From the cell containing the given text, extract its center point as (x, y) coordinate. 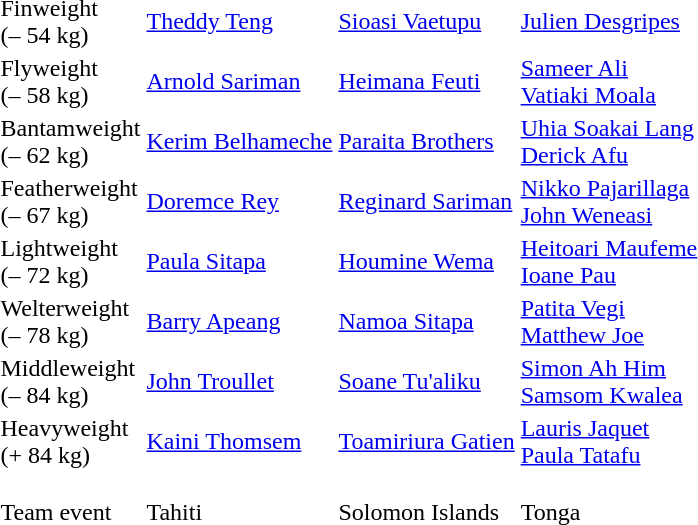
Arnold Sariman (240, 82)
Kerim Belhameche (240, 142)
Paraita Brothers (426, 142)
Houmine Wema (426, 262)
Reginard Sariman (426, 202)
Barry Apeang (240, 322)
John Troullet (240, 382)
Heimana Feuti (426, 82)
Soane Tu'aliku (426, 382)
Kaini Thomsem (240, 442)
Doremce Rey (240, 202)
Toamiriura Gatien (426, 442)
Namoa Sitapa (426, 322)
Paula Sitapa (240, 262)
